From the cell containing the given text, extract its center point as [X, Y] coordinate. 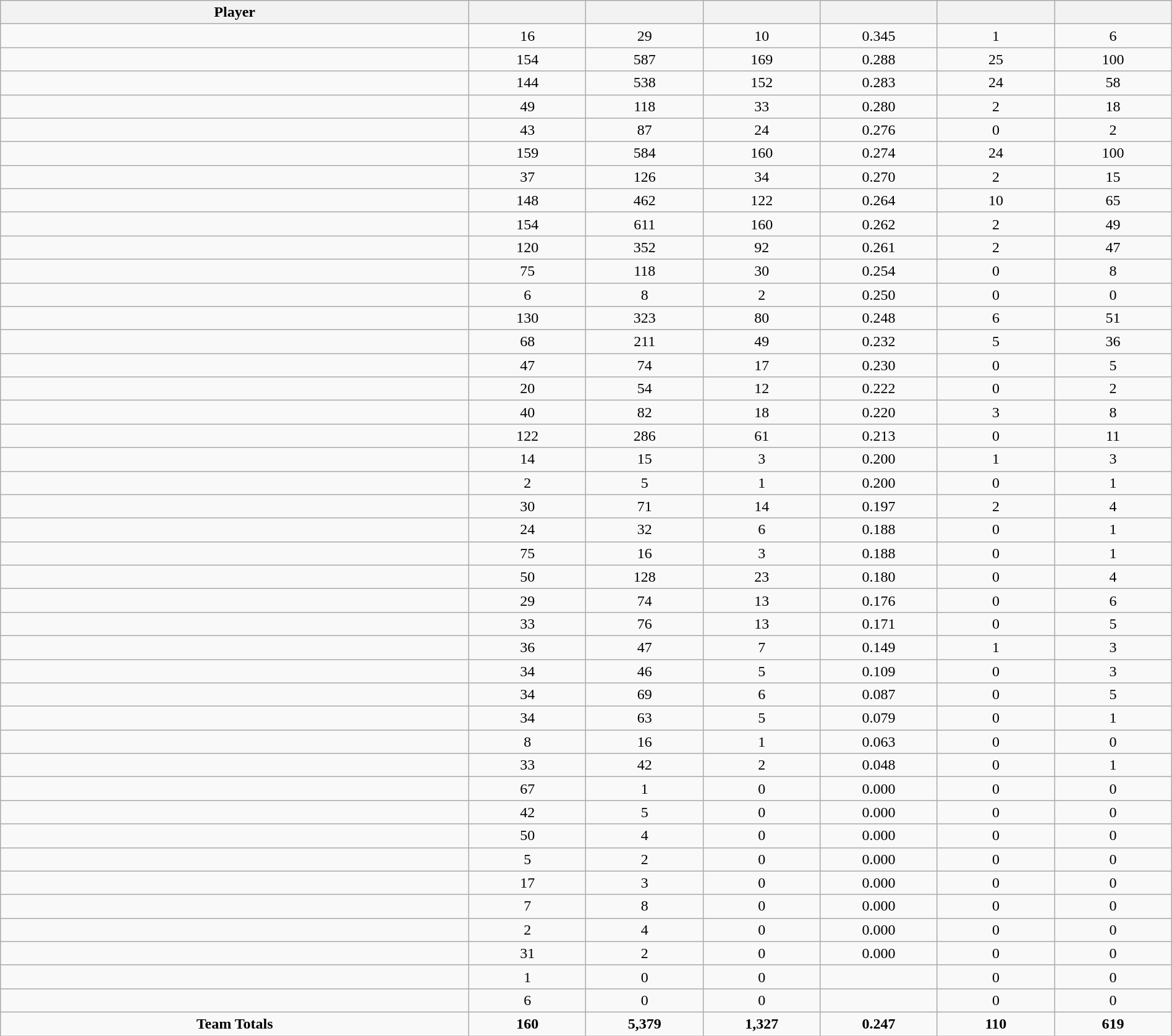
0.222 [879, 389]
23 [762, 577]
352 [644, 247]
0.149 [879, 647]
144 [528, 83]
323 [644, 318]
0.087 [879, 695]
67 [528, 789]
92 [762, 247]
12 [762, 389]
584 [644, 153]
0.079 [879, 718]
32 [644, 530]
0.171 [879, 624]
0.270 [879, 177]
87 [644, 130]
Player [235, 12]
0.220 [879, 412]
126 [644, 177]
211 [644, 342]
148 [528, 200]
152 [762, 83]
0.248 [879, 318]
58 [1113, 83]
0.345 [879, 36]
25 [995, 59]
5,379 [644, 1024]
110 [995, 1024]
63 [644, 718]
0.283 [879, 83]
159 [528, 153]
20 [528, 389]
169 [762, 59]
0.197 [879, 506]
11 [1113, 436]
61 [762, 436]
76 [644, 624]
0.250 [879, 295]
0.063 [879, 742]
619 [1113, 1024]
0.264 [879, 200]
0.213 [879, 436]
286 [644, 436]
46 [644, 671]
0.180 [879, 577]
37 [528, 177]
0.247 [879, 1024]
65 [1113, 200]
0.276 [879, 130]
0.176 [879, 600]
82 [644, 412]
0.288 [879, 59]
0.261 [879, 247]
69 [644, 695]
0.254 [879, 271]
462 [644, 200]
538 [644, 83]
40 [528, 412]
0.280 [879, 106]
0.230 [879, 365]
120 [528, 247]
130 [528, 318]
128 [644, 577]
80 [762, 318]
0.109 [879, 671]
68 [528, 342]
Team Totals [235, 1024]
51 [1113, 318]
611 [644, 224]
54 [644, 389]
31 [528, 953]
0.232 [879, 342]
71 [644, 506]
0.048 [879, 765]
1,327 [762, 1024]
43 [528, 130]
0.274 [879, 153]
0.262 [879, 224]
587 [644, 59]
